Capture the cell that displays the provided text and extract its [x, y] central coordinate. 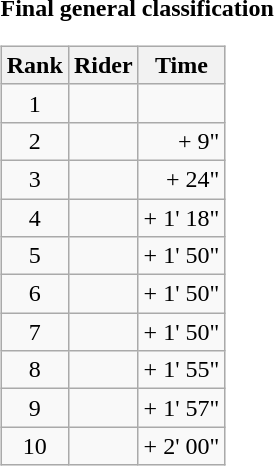
1 [34, 103]
3 [34, 179]
2 [34, 141]
7 [34, 332]
6 [34, 294]
+ 9" [182, 141]
10 [34, 446]
4 [34, 217]
Time [182, 65]
+ 1' 57" [182, 408]
Rider [103, 65]
+ 1' 18" [182, 217]
Rank [34, 65]
+ 1' 55" [182, 370]
9 [34, 408]
+ 24" [182, 179]
+ 2' 00" [182, 446]
5 [34, 256]
8 [34, 370]
